Detect which cell encompasses the target text, then output its (X, Y) center coordinate. 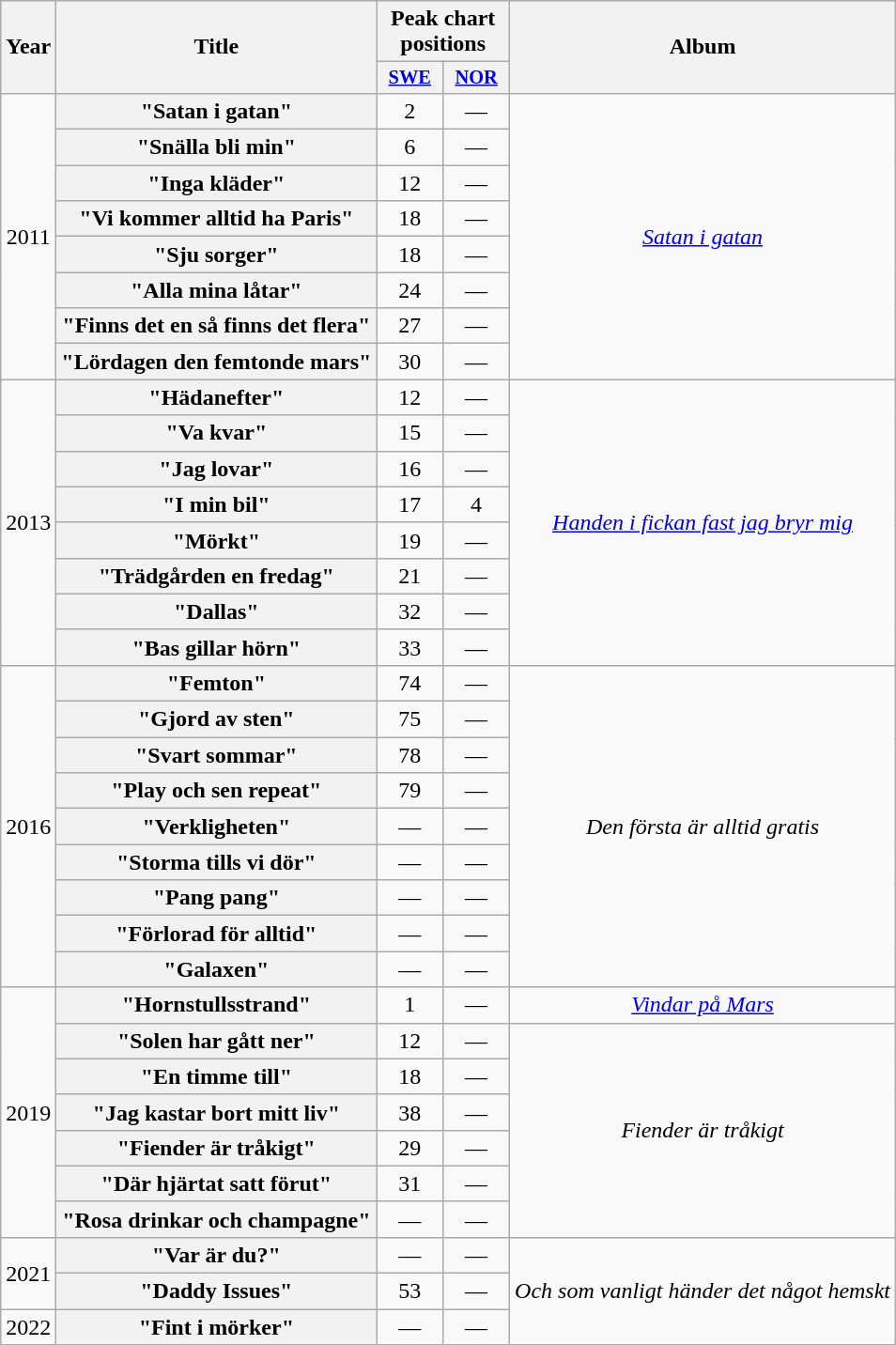
"Mörkt" (216, 540)
"Fiender är tråkigt" (216, 1148)
79 (409, 791)
Title (216, 47)
Year (28, 47)
"Fint i mörker" (216, 1327)
"Solen har gått ner" (216, 1041)
Handen i fickan fast jag bryr mig (703, 522)
1 (409, 1005)
"Satan i gatan" (216, 111)
53 (409, 1291)
Och som vanligt händer det något hemskt (703, 1291)
2 (409, 111)
"Alla mina låtar" (216, 290)
21 (409, 576)
"Gjord av sten" (216, 719)
Satan i gatan (703, 236)
"Galaxen" (216, 969)
4 (477, 504)
38 (409, 1112)
17 (409, 504)
"Vi kommer alltid ha Paris" (216, 219)
"Hädanefter" (216, 397)
NOR (477, 78)
"Rosa drinkar och champagne" (216, 1219)
16 (409, 469)
"Femton" (216, 683)
"Play och sen repeat" (216, 791)
"I min bil" (216, 504)
2022 (28, 1327)
"Snälla bli min" (216, 147)
Fiender är tråkigt (703, 1130)
32 (409, 611)
2019 (28, 1112)
"Svart sommar" (216, 755)
"Förlorad för alltid" (216, 934)
"Verkligheten" (216, 827)
27 (409, 326)
"Trädgården en fredag" (216, 576)
30 (409, 362)
Album (703, 47)
24 (409, 290)
"Finns det en så finns det flera" (216, 326)
"Lördagen den femtonde mars" (216, 362)
"Hornstullsstrand" (216, 1005)
33 (409, 647)
"Jag kastar bort mitt liv" (216, 1112)
"Var är du?" (216, 1255)
"Va kvar" (216, 433)
29 (409, 1148)
Vindar på Mars (703, 1005)
75 (409, 719)
"En timme till" (216, 1076)
2011 (28, 236)
Peak chart positions (443, 32)
74 (409, 683)
2013 (28, 522)
"Pang pang" (216, 898)
"Bas gillar hörn" (216, 647)
"Inga kläder" (216, 183)
"Jag lovar" (216, 469)
Den första är alltid gratis (703, 827)
"Där hjärtat satt förut" (216, 1183)
"Storma tills vi dör" (216, 862)
"Daddy Issues" (216, 1291)
6 (409, 147)
2021 (28, 1273)
31 (409, 1183)
78 (409, 755)
2016 (28, 827)
19 (409, 540)
"Dallas" (216, 611)
15 (409, 433)
"Sju sorger" (216, 255)
SWE (409, 78)
